Search for the cell housing the specified text and yield its [X, Y] center coordinate. 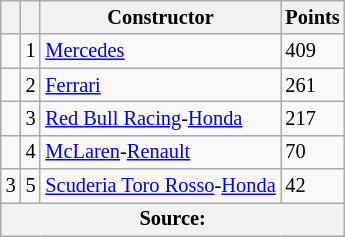
70 [313, 152]
Red Bull Racing-Honda [160, 118]
Constructor [160, 17]
2 [31, 85]
409 [313, 51]
Source: [173, 219]
Mercedes [160, 51]
261 [313, 85]
McLaren-Renault [160, 152]
42 [313, 186]
Scuderia Toro Rosso-Honda [160, 186]
1 [31, 51]
217 [313, 118]
Ferrari [160, 85]
Points [313, 17]
4 [31, 152]
5 [31, 186]
